Identify which cell holds the provided text, then report its [X, Y] central coordinate. 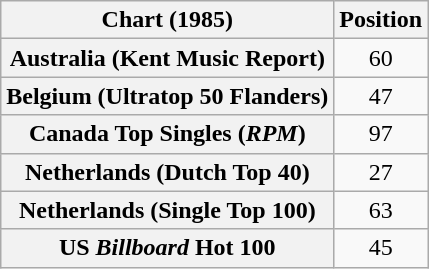
Netherlands (Single Top 100) [168, 210]
Canada Top Singles (RPM) [168, 134]
27 [381, 172]
Australia (Kent Music Report) [168, 58]
45 [381, 248]
97 [381, 134]
Belgium (Ultratop 50 Flanders) [168, 96]
Chart (1985) [168, 20]
Netherlands (Dutch Top 40) [168, 172]
60 [381, 58]
Position [381, 20]
63 [381, 210]
47 [381, 96]
US Billboard Hot 100 [168, 248]
